Find where the given text appears and provide that cell's center as [x, y] coordinate. 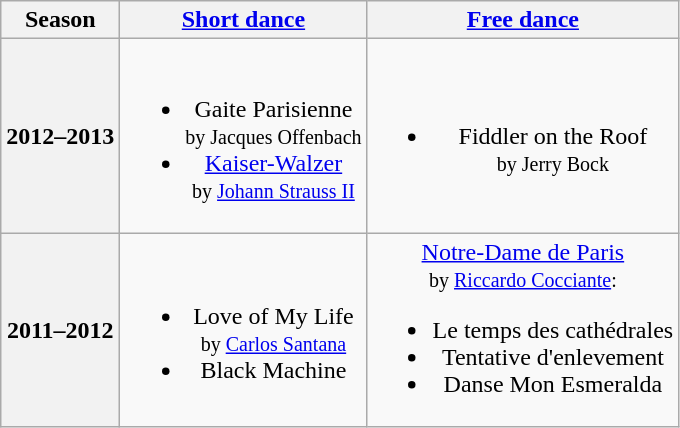
Gaite Parisienne by Jacques Offenbach Kaiser-Walzer by Johann Strauss II [244, 136]
2011–2012 [60, 330]
Love of My Life by Carlos Santana Black Machine [244, 330]
Notre-Dame de Paris by Riccardo Cocciante: Le temps des cathédralesTentative d'enlevementDanse Mon Esmeralda [523, 330]
Short dance [244, 20]
2012–2013 [60, 136]
Fiddler on the Roof by Jerry Bock [523, 136]
Free dance [523, 20]
Season [60, 20]
